Search for the cell housing the specified text and yield its [X, Y] center coordinate. 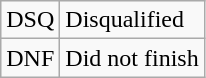
Did not finish [132, 58]
DNF [30, 58]
Disqualified [132, 20]
DSQ [30, 20]
